Scan for the cell matching the given text and deliver its [X, Y] coordinate at center. 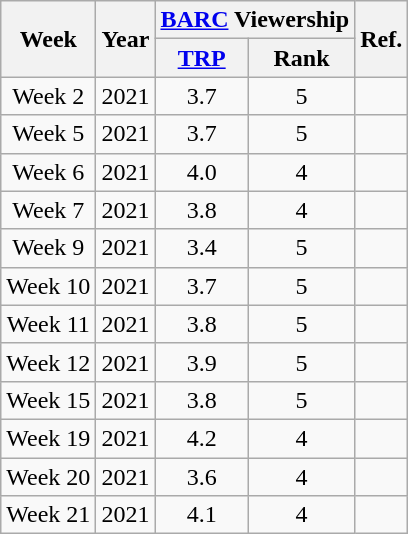
Week 12 [48, 362]
Ref. [382, 39]
TRP [202, 58]
Week 15 [48, 400]
4.1 [202, 515]
Week 9 [48, 248]
4.0 [202, 172]
Week 20 [48, 477]
BARC Viewership [255, 20]
3.6 [202, 477]
Week [48, 39]
Week 5 [48, 134]
Week 21 [48, 515]
Rank [301, 58]
Week 19 [48, 438]
Week 2 [48, 96]
3.4 [202, 248]
Week 6 [48, 172]
4.2 [202, 438]
Week 11 [48, 324]
Year [126, 39]
Week 7 [48, 210]
Week 10 [48, 286]
3.9 [202, 362]
